Provide the [x, y] coordinate of the cell's center where the given text is located.  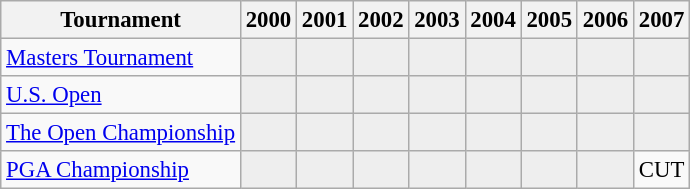
2000 [268, 20]
The Open Championship [121, 133]
2003 [437, 20]
2007 [661, 20]
Masters Tournament [121, 58]
2004 [493, 20]
Tournament [121, 20]
U.S. Open [121, 95]
2006 [605, 20]
2001 [325, 20]
CUT [661, 170]
2005 [549, 20]
PGA Championship [121, 170]
2002 [381, 20]
